Detect which cell encompasses the target text, then output its (x, y) center coordinate. 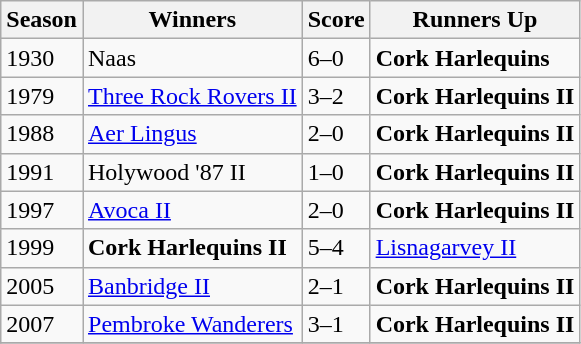
5–4 (336, 248)
Cork Harlequins (475, 58)
3–2 (336, 96)
2007 (42, 324)
6–0 (336, 58)
Pembroke Wanderers (192, 324)
2005 (42, 286)
1991 (42, 172)
Holywood '87 II (192, 172)
2–1 (336, 286)
Naas (192, 58)
Lisnagarvey II (475, 248)
1999 (42, 248)
Score (336, 20)
Runners Up (475, 20)
1–0 (336, 172)
1988 (42, 134)
Three Rock Rovers II (192, 96)
Avoca II (192, 210)
1930 (42, 58)
1997 (42, 210)
Winners (192, 20)
1979 (42, 96)
Banbridge II (192, 286)
3–1 (336, 324)
Aer Lingus (192, 134)
Season (42, 20)
